Determine the [X, Y] coordinate at the center of the cell enclosing the given text.  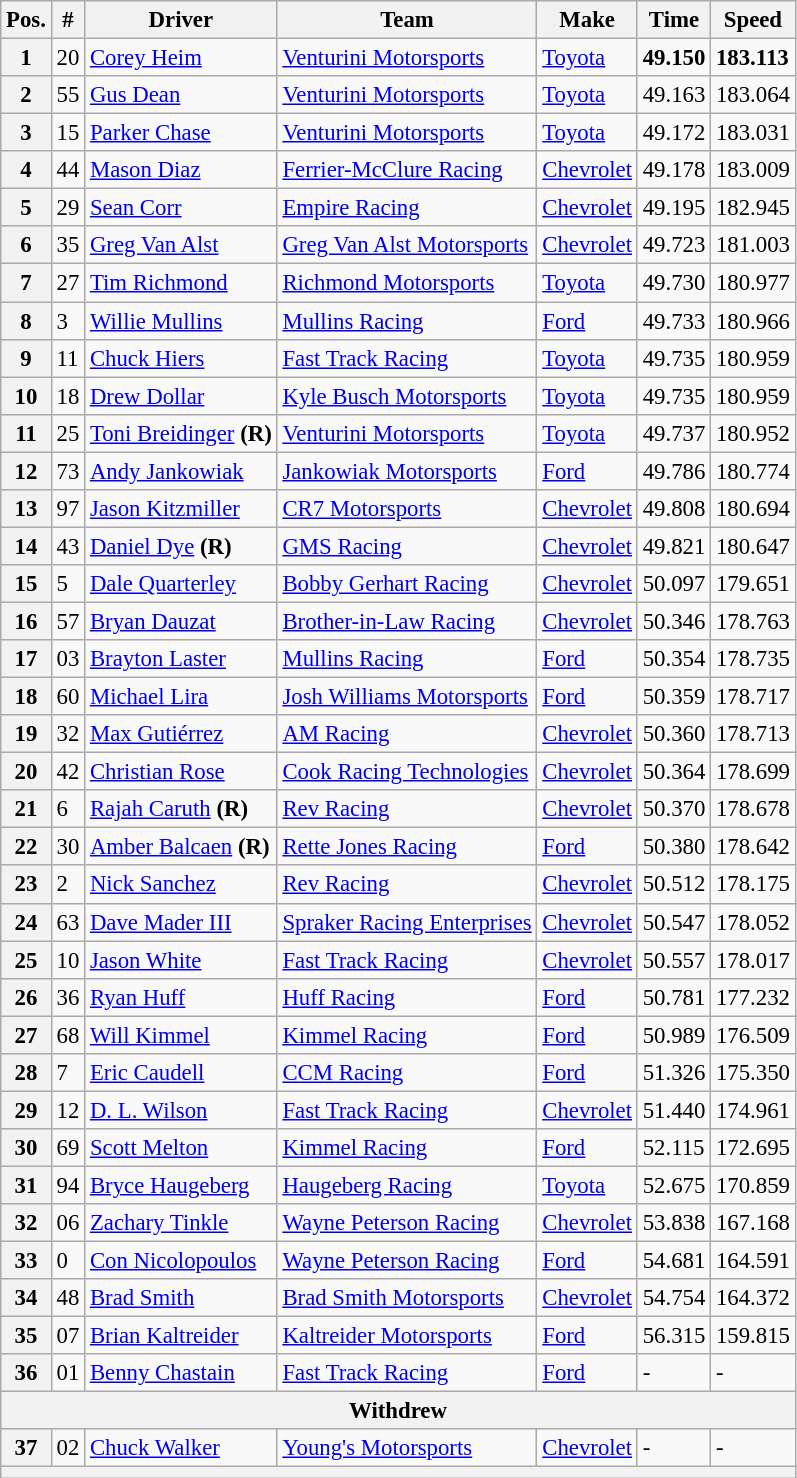
50.359 [674, 697]
37 [26, 1449]
24 [26, 922]
50.380 [674, 847]
Greg Van Alst [181, 245]
49.195 [674, 208]
49.723 [674, 245]
50.557 [674, 960]
42 [68, 772]
50.097 [674, 584]
01 [68, 1373]
50.547 [674, 922]
49.808 [674, 509]
68 [68, 1035]
Spraker Racing Enterprises [407, 922]
177.232 [754, 997]
50.346 [674, 621]
183.009 [754, 170]
1 [26, 58]
179.651 [754, 584]
52.115 [674, 1148]
8 [26, 321]
167.168 [754, 1223]
Michael Lira [181, 697]
49.737 [674, 433]
Gus Dean [181, 95]
Benny Chastain [181, 1373]
Josh Williams Motorsports [407, 697]
181.003 [754, 245]
44 [68, 170]
Kaltreider Motorsports [407, 1336]
49.730 [674, 283]
16 [26, 621]
48 [68, 1298]
52.675 [674, 1185]
21 [26, 809]
180.647 [754, 546]
50.354 [674, 659]
Ryan Huff [181, 997]
176.509 [754, 1035]
Tim Richmond [181, 283]
33 [26, 1261]
23 [26, 885]
03 [68, 659]
49.178 [674, 170]
Pos. [26, 20]
Rajah Caruth (R) [181, 809]
50.370 [674, 809]
AM Racing [407, 734]
49.163 [674, 95]
178.678 [754, 809]
178.717 [754, 697]
Toni Breidinger (R) [181, 433]
28 [26, 1073]
183.064 [754, 95]
178.699 [754, 772]
Dale Quarterley [181, 584]
Brian Kaltreider [181, 1336]
Jankowiak Motorsports [407, 471]
57 [68, 621]
Richmond Motorsports [407, 283]
49.821 [674, 546]
13 [26, 509]
53.838 [674, 1223]
Brad Smith [181, 1298]
49.150 [674, 58]
02 [68, 1449]
GMS Racing [407, 546]
55 [68, 95]
0 [68, 1261]
Rette Jones Racing [407, 847]
50.512 [674, 885]
Make [587, 20]
178.713 [754, 734]
174.961 [754, 1110]
Drew Dollar [181, 396]
Christian Rose [181, 772]
60 [68, 697]
180.952 [754, 433]
Bobby Gerhart Racing [407, 584]
50.781 [674, 997]
4 [26, 170]
Chuck Hiers [181, 358]
51.326 [674, 1073]
180.966 [754, 321]
Bryan Dauzat [181, 621]
07 [68, 1336]
Empire Racing [407, 208]
Amber Balcaen (R) [181, 847]
Kyle Busch Motorsports [407, 396]
50.360 [674, 734]
69 [68, 1148]
D. L. Wilson [181, 1110]
Jason Kitzmiller [181, 509]
9 [26, 358]
178.735 [754, 659]
182.945 [754, 208]
Con Nicolopoulos [181, 1261]
56.315 [674, 1336]
26 [26, 997]
159.815 [754, 1336]
Brad Smith Motorsports [407, 1298]
49.786 [674, 471]
164.591 [754, 1261]
178.052 [754, 922]
Brother-in-Law Racing [407, 621]
CCM Racing [407, 1073]
Team [407, 20]
172.695 [754, 1148]
Speed [754, 20]
175.350 [754, 1073]
Parker Chase [181, 133]
Daniel Dye (R) [181, 546]
178.175 [754, 885]
49.733 [674, 321]
Bryce Haugeberg [181, 1185]
97 [68, 509]
178.642 [754, 847]
180.977 [754, 283]
17 [26, 659]
Cook Racing Technologies [407, 772]
183.031 [754, 133]
Haugeberg Racing [407, 1185]
Andy Jankowiak [181, 471]
49.172 [674, 133]
Willie Mullins [181, 321]
Brayton Laster [181, 659]
180.774 [754, 471]
54.754 [674, 1298]
Time [674, 20]
Sean Corr [181, 208]
22 [26, 847]
178.017 [754, 960]
Nick Sanchez [181, 885]
Corey Heim [181, 58]
Max Gutiérrez [181, 734]
43 [68, 546]
Will Kimmel [181, 1035]
Scott Melton [181, 1148]
183.113 [754, 58]
Ferrier-McClure Racing [407, 170]
73 [68, 471]
Withdrew [398, 1411]
54.681 [674, 1261]
Dave Mader III [181, 922]
94 [68, 1185]
Young's Motorsports [407, 1449]
Jason White [181, 960]
14 [26, 546]
178.763 [754, 621]
50.364 [674, 772]
Chuck Walker [181, 1449]
Huff Racing [407, 997]
CR7 Motorsports [407, 509]
31 [26, 1185]
63 [68, 922]
Eric Caudell [181, 1073]
19 [26, 734]
Zachary Tinkle [181, 1223]
Mason Diaz [181, 170]
170.859 [754, 1185]
34 [26, 1298]
51.440 [674, 1110]
Greg Van Alst Motorsports [407, 245]
180.694 [754, 509]
06 [68, 1223]
Driver [181, 20]
164.372 [754, 1298]
50.989 [674, 1035]
# [68, 20]
